Capture the cell that displays the provided text and extract its (x, y) central coordinate. 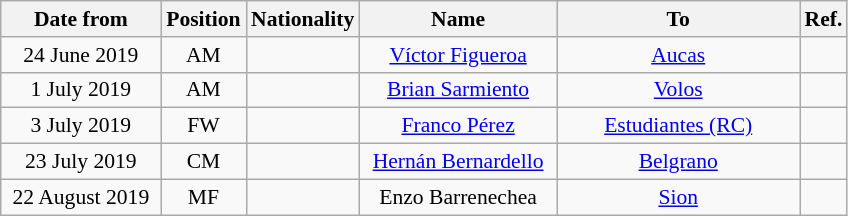
To (678, 19)
22 August 2019 (81, 197)
Víctor Figueroa (458, 55)
Ref. (824, 19)
Enzo Barrenechea (458, 197)
MF (204, 197)
3 July 2019 (81, 126)
Nationality (302, 19)
Estudiantes (RC) (678, 126)
Name (458, 19)
FW (204, 126)
Aucas (678, 55)
Hernán Bernardello (458, 162)
24 June 2019 (81, 55)
CM (204, 162)
Position (204, 19)
Volos (678, 90)
Date from (81, 19)
1 July 2019 (81, 90)
Brian Sarmiento (458, 90)
Sion (678, 197)
Belgrano (678, 162)
23 July 2019 (81, 162)
Franco Pérez (458, 126)
